Capture the cell that displays the provided text and extract its [X, Y] central coordinate. 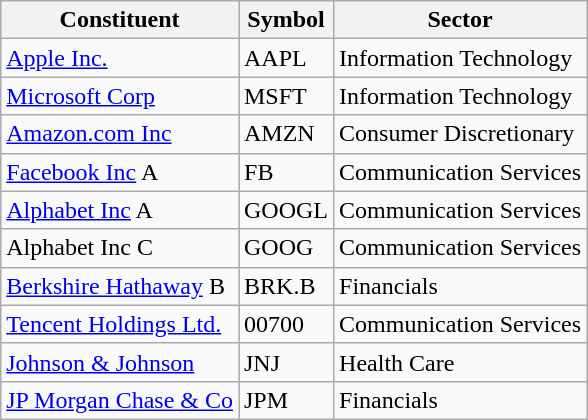
JNJ [286, 362]
AAPL [286, 58]
Apple Inc. [120, 58]
Berkshire Hathaway B [120, 286]
Microsoft Corp [120, 96]
Symbol [286, 20]
Alphabet Inc A [120, 210]
Alphabet Inc C [120, 248]
Constituent [120, 20]
Sector [460, 20]
Amazon.com Inc [120, 134]
00700 [286, 324]
JPM [286, 400]
MSFT [286, 96]
Consumer Discretionary [460, 134]
FB [286, 172]
JP Morgan Chase & Co [120, 400]
Health Care [460, 362]
Facebook Inc A [120, 172]
AMZN [286, 134]
BRK.B [286, 286]
Tencent Holdings Ltd. [120, 324]
GOOGL [286, 210]
Johnson & Johnson [120, 362]
GOOG [286, 248]
